Capture the cell that displays the provided text and extract its (X, Y) central coordinate. 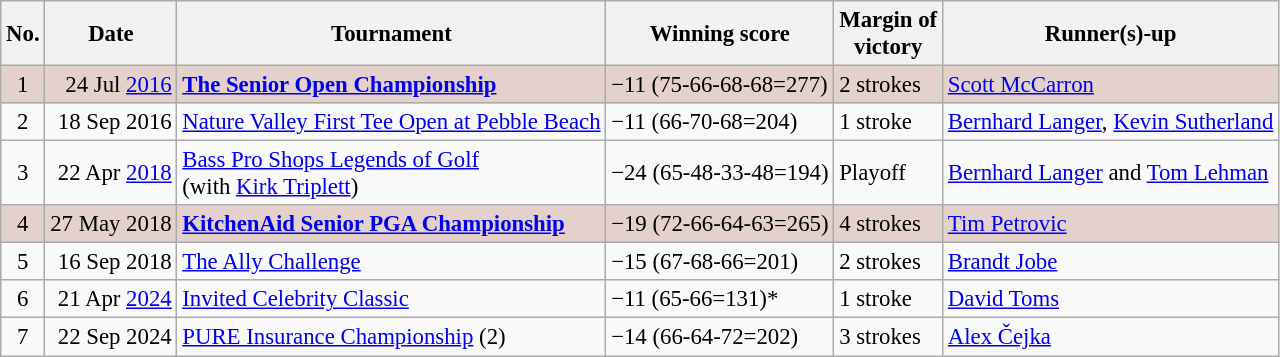
−19 (72-66-64-63=265) (720, 224)
22 Apr 2018 (111, 174)
Bernhard Langer and Tom Lehman (1111, 174)
4 strokes (888, 224)
PURE Insurance Championship (2) (392, 337)
−11 (65-66=131)* (720, 299)
−15 (67-68-66=201) (720, 262)
David Toms (1111, 299)
The Senior Open Championship (392, 85)
Tournament (392, 34)
Date (111, 34)
3 strokes (888, 337)
27 May 2018 (111, 224)
The Ally Challenge (392, 262)
Margin ofvictory (888, 34)
No. (23, 34)
6 (23, 299)
Brandt Jobe (1111, 262)
Tim Petrovic (1111, 224)
Winning score (720, 34)
1 (23, 85)
KitchenAid Senior PGA Championship (392, 224)
Alex Čejka (1111, 337)
24 Jul 2016 (111, 85)
16 Sep 2018 (111, 262)
2 (23, 122)
7 (23, 337)
Bass Pro Shops Legends of Golf(with Kirk Triplett) (392, 174)
22 Sep 2024 (111, 337)
5 (23, 262)
Runner(s)-up (1111, 34)
Scott McCarron (1111, 85)
Nature Valley First Tee Open at Pebble Beach (392, 122)
Playoff (888, 174)
−14 (66-64-72=202) (720, 337)
−11 (75-66-68-68=277) (720, 85)
−24 (65-48-33-48=194) (720, 174)
4 (23, 224)
Invited Celebrity Classic (392, 299)
18 Sep 2016 (111, 122)
−11 (66-70-68=204) (720, 122)
Bernhard Langer, Kevin Sutherland (1111, 122)
3 (23, 174)
21 Apr 2024 (111, 299)
